Output the [X, Y] coordinate of the center of the cell containing the given text.  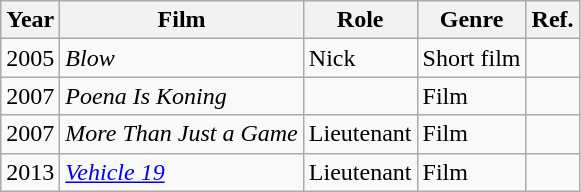
Nick [360, 58]
Vehicle 19 [182, 172]
2005 [30, 58]
Blow [182, 58]
Poena Is Koning [182, 96]
Year [30, 20]
Role [360, 20]
More Than Just a Game [182, 134]
Genre [472, 20]
Ref. [552, 20]
Short film [472, 58]
2013 [30, 172]
